Search for the cell housing the specified text and yield its (X, Y) center coordinate. 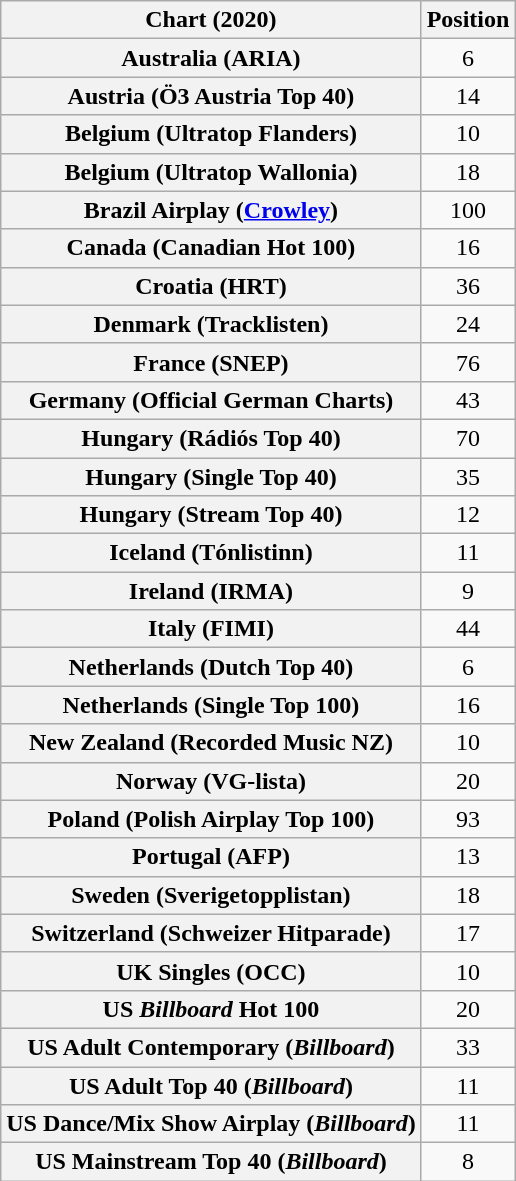
Netherlands (Dutch Top 40) (211, 667)
Poland (Polish Airplay Top 100) (211, 819)
US Mainstream Top 40 (Billboard) (211, 1162)
36 (468, 286)
Position (468, 20)
Chart (2020) (211, 20)
14 (468, 96)
12 (468, 515)
Brazil Airplay (Crowley) (211, 210)
France (SNEP) (211, 362)
43 (468, 400)
100 (468, 210)
Hungary (Single Top 40) (211, 477)
US Dance/Mix Show Airplay (Billboard) (211, 1124)
Hungary (Rádiós Top 40) (211, 438)
Norway (VG-lista) (211, 781)
35 (468, 477)
US Billboard Hot 100 (211, 1009)
9 (468, 591)
Austria (Ö3 Austria Top 40) (211, 96)
Germany (Official German Charts) (211, 400)
Hungary (Stream Top 40) (211, 515)
Sweden (Sverigetopplistan) (211, 895)
76 (468, 362)
33 (468, 1047)
24 (468, 324)
Australia (ARIA) (211, 58)
UK Singles (OCC) (211, 971)
US Adult Top 40 (Billboard) (211, 1085)
Canada (Canadian Hot 100) (211, 248)
44 (468, 629)
93 (468, 819)
Switzerland (Schweizer Hitparade) (211, 933)
Italy (FIMI) (211, 629)
US Adult Contemporary (Billboard) (211, 1047)
Iceland (Tónlistinn) (211, 553)
70 (468, 438)
8 (468, 1162)
Portugal (AFP) (211, 857)
Ireland (IRMA) (211, 591)
Belgium (Ultratop Flanders) (211, 134)
Denmark (Tracklisten) (211, 324)
17 (468, 933)
Croatia (HRT) (211, 286)
Belgium (Ultratop Wallonia) (211, 172)
13 (468, 857)
Netherlands (Single Top 100) (211, 705)
New Zealand (Recorded Music NZ) (211, 743)
